Determine the [x, y] coordinate at the center of the cell enclosing the given text.  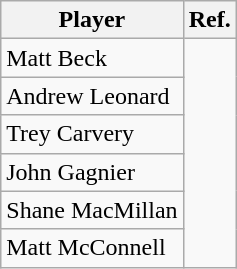
Player [92, 20]
Shane MacMillan [92, 210]
Matt McConnell [92, 248]
John Gagnier [92, 172]
Ref. [210, 20]
Andrew Leonard [92, 96]
Matt Beck [92, 58]
Trey Carvery [92, 134]
